Output the [x, y] coordinate of the center of the cell containing the given text.  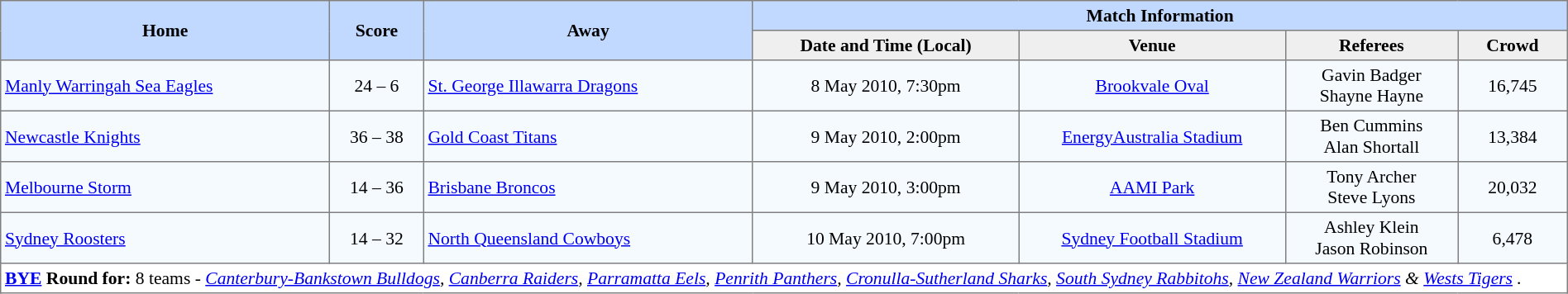
20,032 [1513, 187]
13,384 [1513, 136]
9 May 2010, 2:00pm [886, 136]
EnergyAustralia Stadium [1152, 136]
Manly Warringah Sea Eagles [165, 86]
Home [165, 31]
North Queensland Cowboys [588, 238]
Gavin BadgerShayne Hayne [1371, 86]
Brisbane Broncos [588, 187]
Brookvale Oval [1152, 86]
Gold Coast Titans [588, 136]
9 May 2010, 3:00pm [886, 187]
St. George Illawarra Dragons [588, 86]
Date and Time (Local) [886, 45]
8 May 2010, 7:30pm [886, 86]
Newcastle Knights [165, 136]
Ashley KleinJason Robinson [1371, 238]
Melbourne Storm [165, 187]
Crowd [1513, 45]
14 – 32 [377, 238]
Sydney Football Stadium [1152, 238]
Sydney Roosters [165, 238]
10 May 2010, 7:00pm [886, 238]
Ben CumminsAlan Shortall [1371, 136]
Venue [1152, 45]
36 – 38 [377, 136]
24 – 6 [377, 86]
14 – 36 [377, 187]
6,478 [1513, 238]
Score [377, 31]
Away [588, 31]
16,745 [1513, 86]
Referees [1371, 45]
Match Information [1159, 16]
AAMI Park [1152, 187]
Tony ArcherSteve Lyons [1371, 187]
